From the cell containing the given text, extract its center point as (x, y) coordinate. 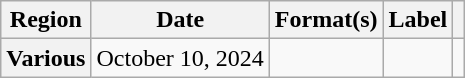
October 10, 2024 (180, 58)
Region (46, 20)
Label (418, 20)
Format(s) (326, 20)
Various (46, 58)
Date (180, 20)
